Return (x, y) of the center of cell containing provided text 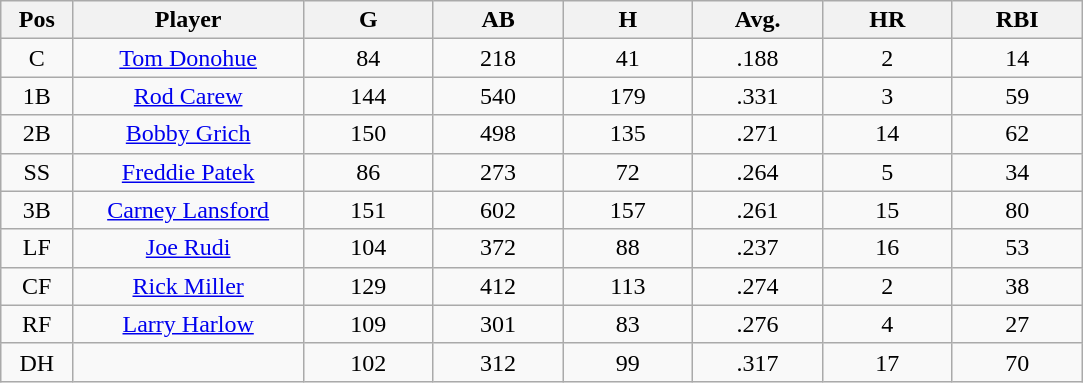
.274 (758, 286)
273 (498, 172)
602 (498, 210)
SS (37, 172)
151 (368, 210)
4 (887, 324)
CF (37, 286)
.261 (758, 210)
498 (498, 134)
179 (628, 96)
62 (1017, 134)
102 (368, 362)
Joe Rudi (188, 248)
.276 (758, 324)
RBI (1017, 20)
.264 (758, 172)
15 (887, 210)
540 (498, 96)
129 (368, 286)
41 (628, 58)
109 (368, 324)
.271 (758, 134)
17 (887, 362)
Bobby Grich (188, 134)
Avg. (758, 20)
Rod Carew (188, 96)
AB (498, 20)
G (368, 20)
Rick Miller (188, 286)
84 (368, 58)
86 (368, 172)
3B (37, 210)
3 (887, 96)
72 (628, 172)
104 (368, 248)
Player (188, 20)
59 (1017, 96)
144 (368, 96)
DH (37, 362)
.331 (758, 96)
38 (1017, 286)
Larry Harlow (188, 324)
113 (628, 286)
157 (628, 210)
80 (1017, 210)
301 (498, 324)
Pos (37, 20)
34 (1017, 172)
LF (37, 248)
135 (628, 134)
53 (1017, 248)
Freddie Patek (188, 172)
Carney Lansford (188, 210)
99 (628, 362)
RF (37, 324)
16 (887, 248)
70 (1017, 362)
1B (37, 96)
312 (498, 362)
HR (887, 20)
.237 (758, 248)
C (37, 58)
2B (37, 134)
H (628, 20)
5 (887, 172)
88 (628, 248)
27 (1017, 324)
Tom Donohue (188, 58)
372 (498, 248)
412 (498, 286)
150 (368, 134)
83 (628, 324)
.317 (758, 362)
.188 (758, 58)
218 (498, 58)
